Return (X, Y) of the center of cell containing provided text 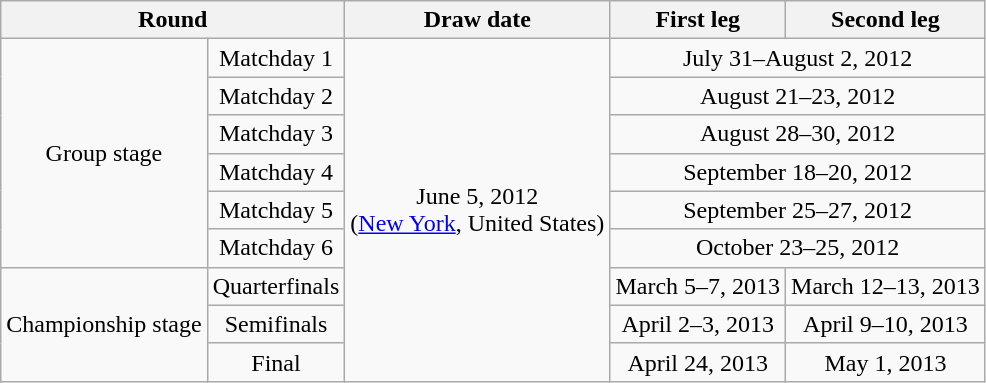
July 31–August 2, 2012 (798, 58)
April 24, 2013 (698, 362)
Matchday 6 (276, 248)
Matchday 4 (276, 172)
Matchday 2 (276, 96)
Semifinals (276, 324)
August 21–23, 2012 (798, 96)
September 18–20, 2012 (798, 172)
August 28–30, 2012 (798, 134)
April 2–3, 2013 (698, 324)
Championship stage (104, 324)
Matchday 3 (276, 134)
Quarterfinals (276, 286)
June 5, 2012(New York, United States) (478, 210)
Round (173, 20)
March 12–13, 2013 (886, 286)
Matchday 1 (276, 58)
September 25–27, 2012 (798, 210)
May 1, 2013 (886, 362)
March 5–7, 2013 (698, 286)
First leg (698, 20)
Draw date (478, 20)
April 9–10, 2013 (886, 324)
Second leg (886, 20)
Matchday 5 (276, 210)
Final (276, 362)
October 23–25, 2012 (798, 248)
Group stage (104, 153)
